Detect which cell encompasses the target text, then output its (x, y) center coordinate. 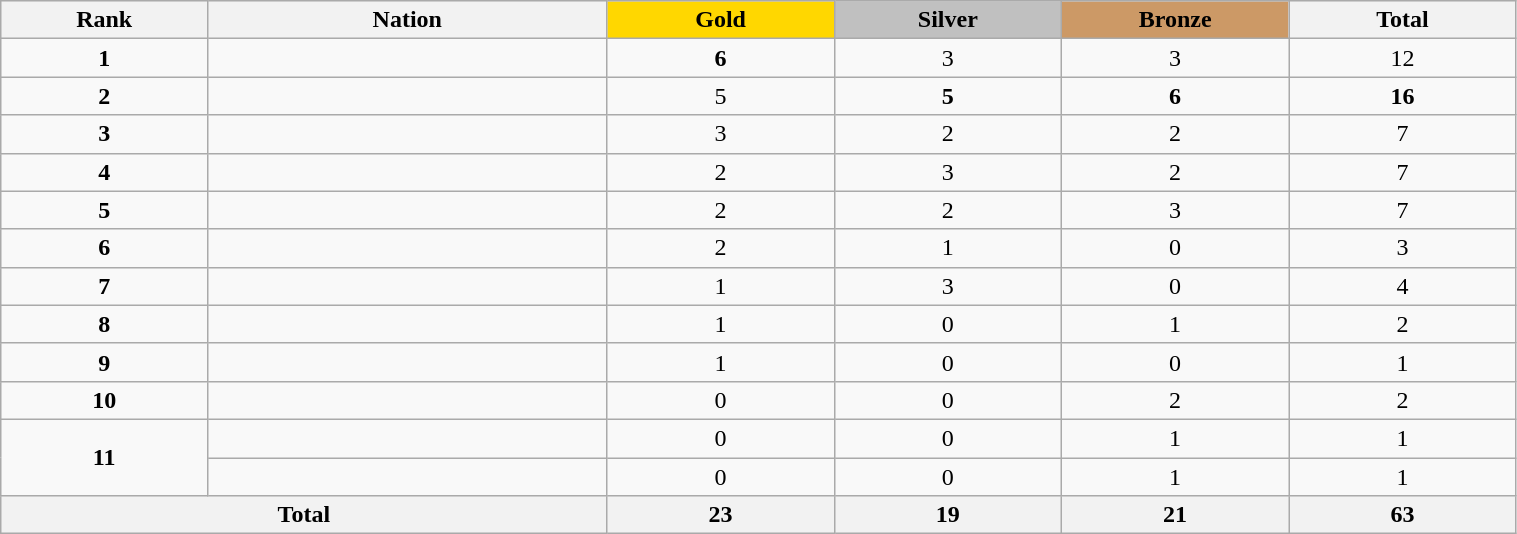
Nation (408, 20)
23 (720, 515)
10 (104, 400)
19 (948, 515)
Bronze (1174, 20)
12 (1402, 58)
Gold (720, 20)
Silver (948, 20)
11 (104, 457)
8 (104, 324)
21 (1174, 515)
Rank (104, 20)
9 (104, 362)
16 (1402, 96)
63 (1402, 515)
